Determine the (X, Y) coordinate at the center of the cell enclosing the given text.  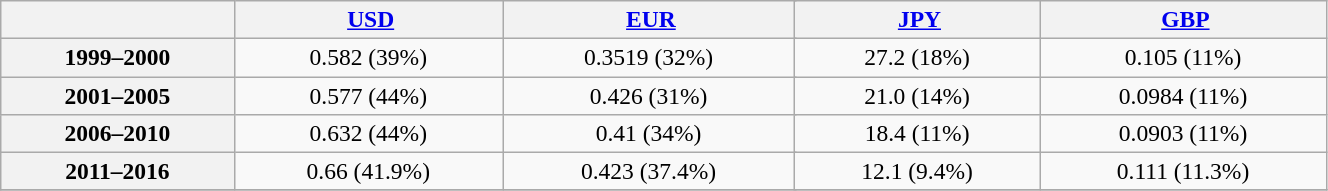
18.4 (11%) (918, 133)
JPY (918, 19)
0.105 (11%) (1184, 57)
1999–2000 (118, 57)
0.41 (34%) (649, 133)
0.111 (11.3%) (1184, 171)
0.577 (44%) (368, 95)
0.3519 (32%) (649, 57)
12.1 (9.4%) (918, 171)
GBP (1184, 19)
0.0984 (11%) (1184, 95)
0.632 (44%) (368, 133)
0.66 (41.9%) (368, 171)
0.582 (39%) (368, 57)
27.2 (18%) (918, 57)
0.426 (31%) (649, 95)
EUR (649, 19)
2006–2010 (118, 133)
0.423 (37.4%) (649, 171)
0.0903 (11%) (1184, 133)
2001–2005 (118, 95)
2011–2016 (118, 171)
21.0 (14%) (918, 95)
USD (368, 19)
